Search for the cell housing the specified text and yield its (x, y) center coordinate. 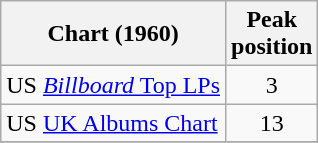
Chart (1960) (114, 34)
Peakposition (272, 34)
US Billboard Top LPs (114, 85)
13 (272, 123)
US UK Albums Chart (114, 123)
3 (272, 85)
